Search for the cell housing the specified text and yield its [X, Y] center coordinate. 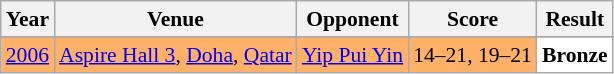
Bronze [575, 55]
Aspire Hall 3, Doha, Qatar [176, 55]
Venue [176, 19]
Opponent [352, 19]
Year [28, 19]
2006 [28, 55]
Result [575, 19]
Yip Pui Yin [352, 55]
Score [472, 19]
14–21, 19–21 [472, 55]
